Extract the (X, Y) coordinate from the center of the cell holding the provided text.  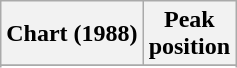
Chart (1988) (72, 34)
Peakposition (189, 34)
